Scan for the cell matching the given text and deliver its [x, y] coordinate at center. 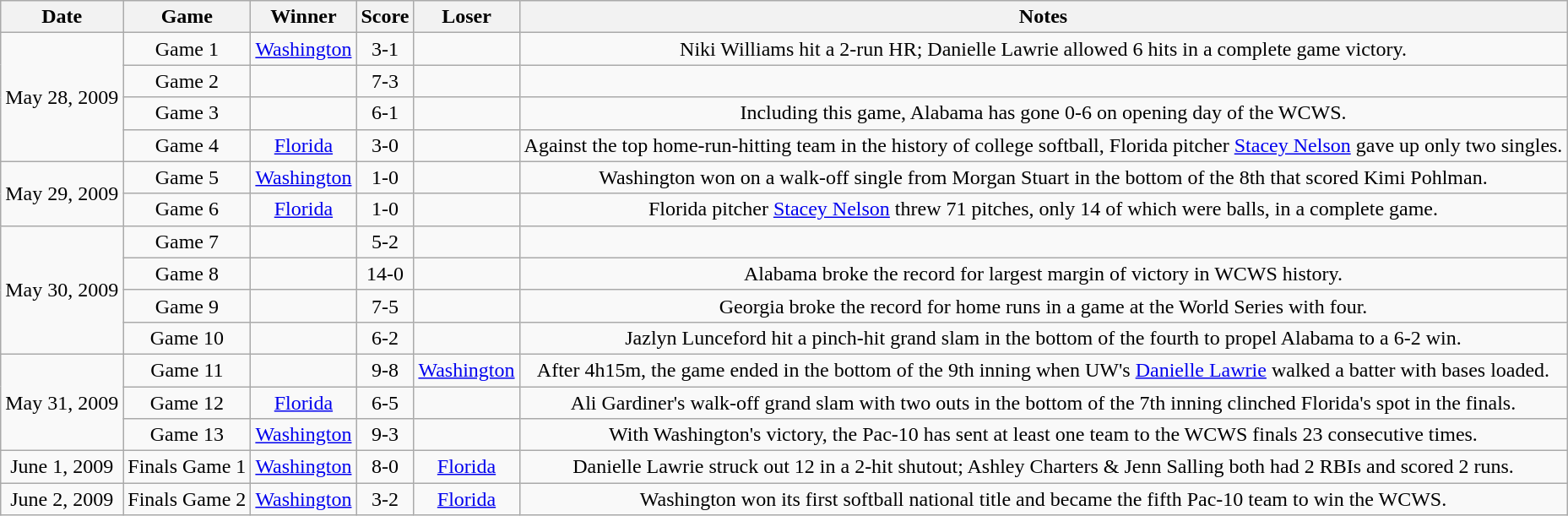
7-5 [385, 306]
Notes [1044, 17]
14-0 [385, 274]
Including this game, Alabama has gone 0-6 on opening day of the WCWS. [1044, 113]
Score [385, 17]
3-0 [385, 145]
Finals Game 2 [187, 499]
Alabama broke the record for largest margin of victory in WCWS history. [1044, 274]
Game 4 [187, 145]
6-2 [385, 338]
Game 6 [187, 209]
Date [62, 17]
Game 1 [187, 49]
Game 12 [187, 403]
Winner [304, 17]
Washington won on a walk-off single from Morgan Stuart in the bottom of the 8th that scored Kimi Pohlman. [1044, 177]
Game 2 [187, 81]
6-5 [385, 403]
Georgia broke the record for home runs in a game at the World Series with four. [1044, 306]
Game [187, 17]
Ali Gardiner's walk-off grand slam with two outs in the bottom of the 7th inning clinched Florida's spot in the finals. [1044, 403]
Danielle Lawrie struck out 12 in a 2-hit shutout; Ashley Charters & Jenn Salling both had 2 RBIs and scored 2 runs. [1044, 467]
5-2 [385, 242]
6-1 [385, 113]
3-1 [385, 49]
Game 8 [187, 274]
Game 5 [187, 177]
Game 3 [187, 113]
Washington won its first softball national title and became the fifth Pac-10 team to win the WCWS. [1044, 499]
Against the top home-run-hitting team in the history of college softball, Florida pitcher Stacey Nelson gave up only two singles. [1044, 145]
May 29, 2009 [62, 193]
8-0 [385, 467]
With Washington's victory, the Pac-10 has sent at least one team to the WCWS finals 23 consecutive times. [1044, 435]
Game 10 [187, 338]
June 2, 2009 [62, 499]
Florida pitcher Stacey Nelson threw 71 pitches, only 14 of which were balls, in a complete game. [1044, 209]
After 4h15m, the game ended in the bottom of the 9th inning when UW's Danielle Lawrie walked a batter with bases loaded. [1044, 370]
7-3 [385, 81]
9-3 [385, 435]
May 28, 2009 [62, 97]
9-8 [385, 370]
Game 7 [187, 242]
Game 13 [187, 435]
June 1, 2009 [62, 467]
Niki Williams hit a 2-run HR; Danielle Lawrie allowed 6 hits in a complete game victory. [1044, 49]
Loser [466, 17]
3-2 [385, 499]
Game 9 [187, 306]
May 31, 2009 [62, 402]
Game 11 [187, 370]
Jazlyn Lunceford hit a pinch-hit grand slam in the bottom of the fourth to propel Alabama to a 6-2 win. [1044, 338]
Finals Game 1 [187, 467]
May 30, 2009 [62, 290]
